From the cell containing the given text, extract its center point as (x, y) coordinate. 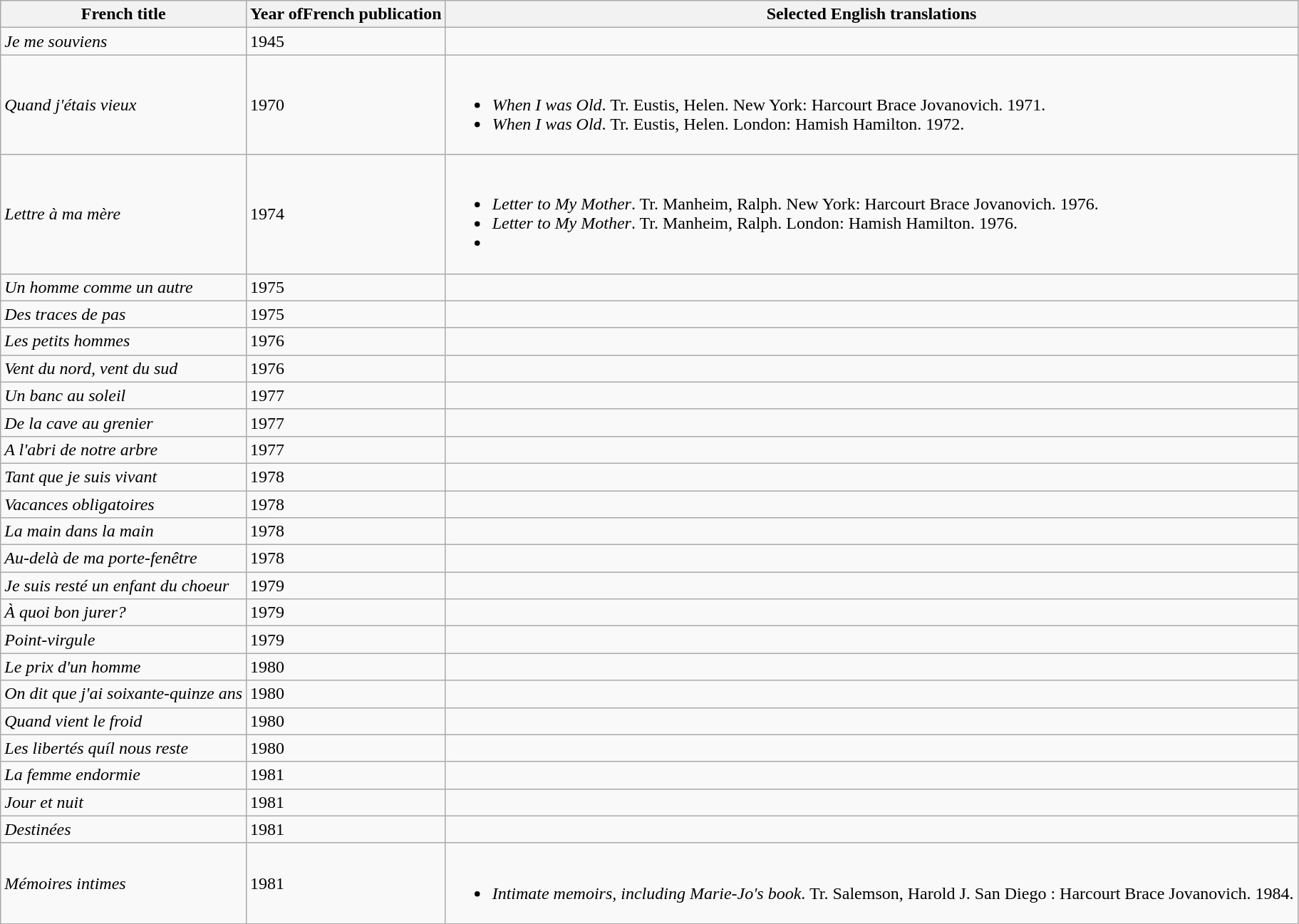
Quand vient le froid (124, 721)
Tant que je suis vivant (124, 477)
Un homme comme un autre (124, 287)
Destinées (124, 829)
Un banc au soleil (124, 395)
La femme endormie (124, 775)
Point-virgule (124, 640)
Je me souviens (124, 41)
Je suis resté un enfant du choeur (124, 586)
French title (124, 14)
1970 (346, 105)
Les petits hommes (124, 341)
Vent du nord, vent du sud (124, 368)
Selected English translations (871, 14)
A l'abri de notre arbre (124, 450)
Lettre à ma mère (124, 214)
Year ofFrench publication (346, 14)
Mémoires intimes (124, 883)
De la cave au grenier (124, 422)
Intimate memoirs, including Marie-Jo's book. Tr. Salemson, Harold J. San Diego : Harcourt Brace Jovanovich. 1984. (871, 883)
La main dans la main (124, 531)
On dit que j'ai soixante-quinze ans (124, 694)
Quand j'étais vieux (124, 105)
À quoi bon jurer? (124, 613)
When I was Old. Tr. Eustis, Helen. New York: Harcourt Brace Jovanovich. 1971.When I was Old. Tr. Eustis, Helen. London: Hamish Hamilton. 1972. (871, 105)
Les libertés quíl nous reste (124, 748)
1974 (346, 214)
1945 (346, 41)
Des traces de pas (124, 314)
Jour et nuit (124, 802)
Au-delà de ma porte-fenêtre (124, 559)
Le prix d'un homme (124, 667)
Vacances obligatoires (124, 504)
